Pinpoint the cell where the given text exists, returning its [x, y] midpoint coordinate. 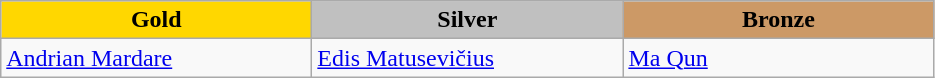
Ma Qun [778, 58]
Bronze [778, 20]
Edis Matusevičius [468, 58]
Andrian Mardare [156, 58]
Gold [156, 20]
Silver [468, 20]
